Locate the cell with the specified text and output its (x, y) center coordinate. 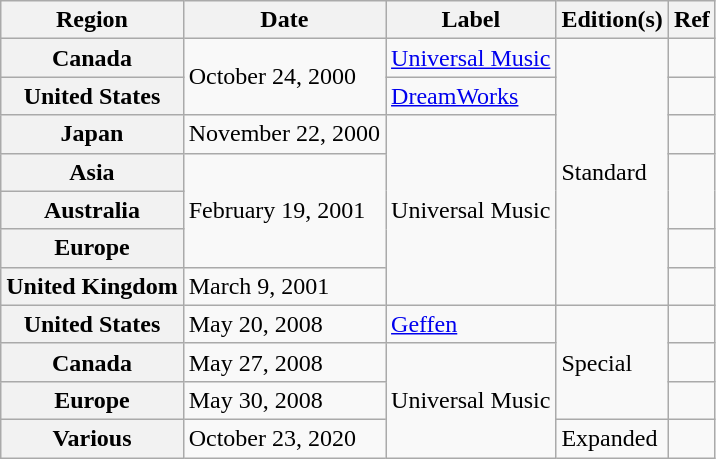
May 27, 2008 (284, 362)
February 19, 2001 (284, 210)
Geffen (471, 324)
Ref (692, 20)
Standard (612, 172)
Special (612, 362)
May 30, 2008 (284, 400)
Date (284, 20)
November 22, 2000 (284, 134)
October 24, 2000 (284, 77)
Edition(s) (612, 20)
Australia (92, 210)
Label (471, 20)
DreamWorks (471, 96)
March 9, 2001 (284, 286)
Expanded (612, 438)
Region (92, 20)
Japan (92, 134)
October 23, 2020 (284, 438)
United Kingdom (92, 286)
May 20, 2008 (284, 324)
Various (92, 438)
Asia (92, 172)
